Pinpoint the cell where the given text exists, returning its (X, Y) midpoint coordinate. 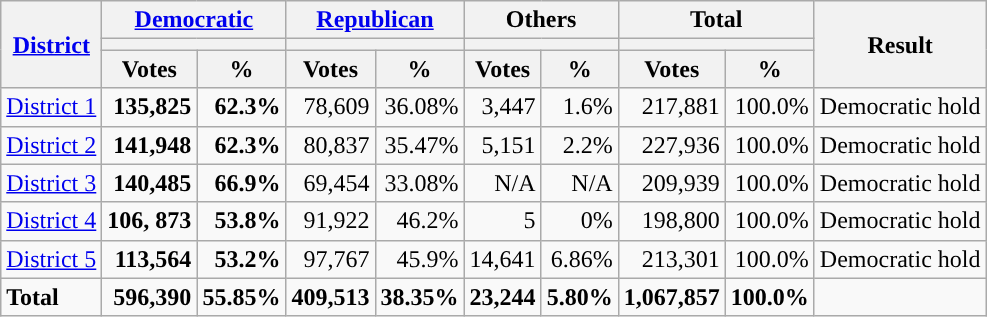
5,151 (502, 145)
97,767 (330, 259)
District 3 (52, 183)
3,447 (502, 107)
106, 873 (150, 221)
23,244 (502, 297)
66.9% (242, 183)
Republican (375, 20)
5 (502, 221)
198,800 (672, 221)
135,825 (150, 107)
113,564 (150, 259)
78,609 (330, 107)
District 5 (52, 259)
District 4 (52, 221)
91,922 (330, 221)
80,837 (330, 145)
209,939 (672, 183)
596,390 (150, 297)
6.86% (580, 259)
213,301 (672, 259)
53.2% (242, 259)
55.85% (242, 297)
1.6% (580, 107)
Democratic (194, 20)
53.8% (242, 221)
69,454 (330, 183)
33.08% (420, 183)
Others (541, 20)
45.9% (420, 259)
36.08% (420, 107)
1,067,857 (672, 297)
Result (900, 44)
0% (580, 221)
5.80% (580, 297)
14,641 (502, 259)
46.2% (420, 221)
141,948 (150, 145)
140,485 (150, 183)
District 1 (52, 107)
227,936 (672, 145)
217,881 (672, 107)
2.2% (580, 145)
District (52, 44)
35.47% (420, 145)
409,513 (330, 297)
38.35% (420, 297)
District 2 (52, 145)
